Detect which cell encompasses the target text, then output its (X, Y) center coordinate. 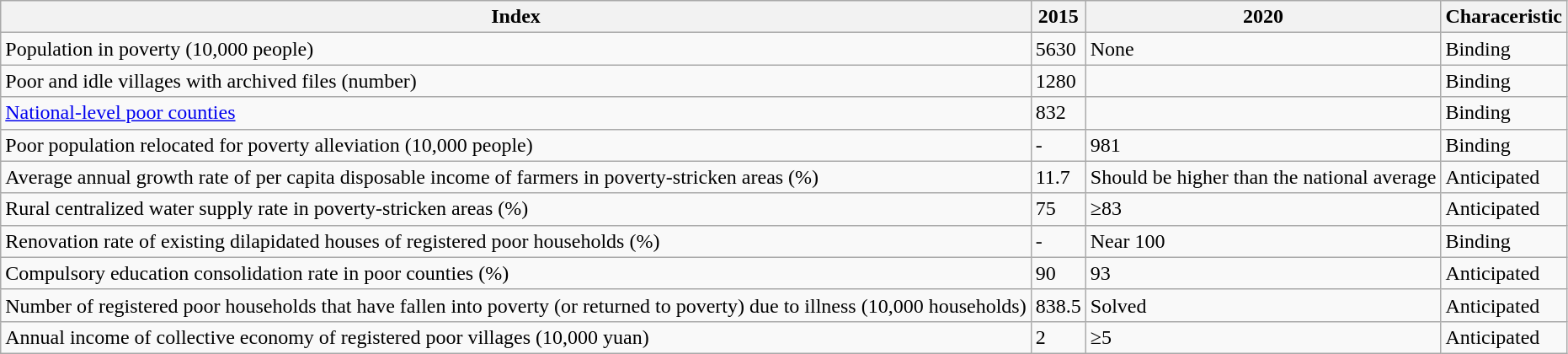
≥83 (1263, 209)
93 (1263, 273)
5630 (1058, 49)
Poor and idle villages with archived files (number) (515, 81)
981 (1263, 145)
Should be higher than the national average (1263, 177)
11.7 (1058, 177)
≥5 (1263, 337)
Solved (1263, 305)
Characeristic (1504, 17)
National-level poor counties (515, 113)
Near 100 (1263, 241)
2020 (1263, 17)
2015 (1058, 17)
838.5 (1058, 305)
Population in poverty (10,000 people) (515, 49)
832 (1058, 113)
Average annual growth rate of per capita disposable income of farmers in poverty-stricken areas (%) (515, 177)
1280 (1058, 81)
2 (1058, 337)
90 (1058, 273)
Compulsory education consolidation rate in poor counties (%) (515, 273)
Rural centralized water supply rate in poverty-stricken areas (%) (515, 209)
Renovation rate of existing dilapidated houses of registered poor households (%) (515, 241)
75 (1058, 209)
Annual income of collective economy of registered poor villages (10,000 yuan) (515, 337)
Poor population relocated for poverty alleviation (10,000 people) (515, 145)
None (1263, 49)
Index (515, 17)
Number of registered poor households that have fallen into poverty (or returned to poverty) due to illness (10,000 households) (515, 305)
